Capture the cell that displays the provided text and extract its (x, y) central coordinate. 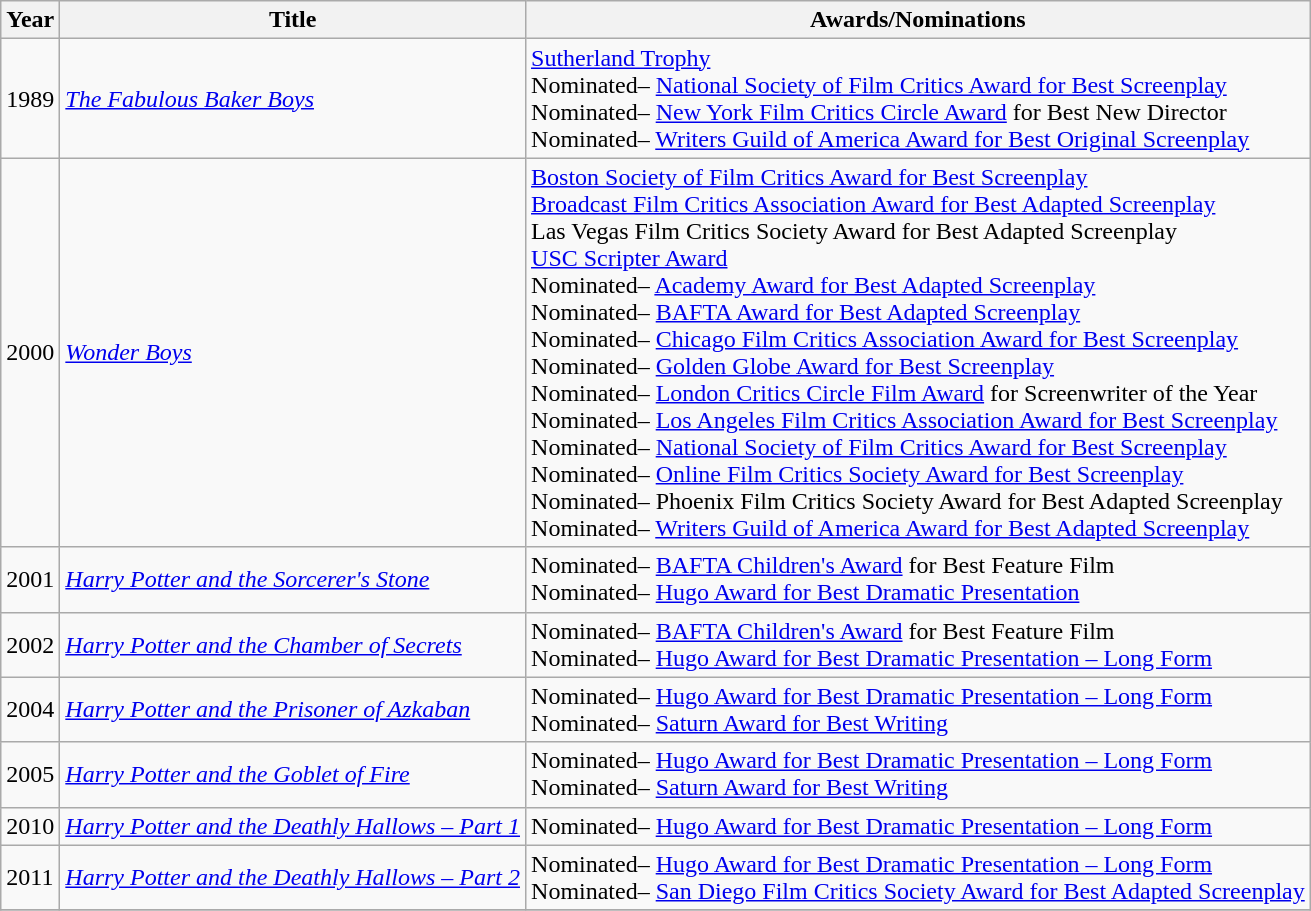
Awards/Nominations (918, 20)
Nominated– BAFTA Children's Award for Best Feature FilmNominated– Hugo Award for Best Dramatic Presentation – Long Form (918, 644)
Harry Potter and the Prisoner of Azkaban (293, 710)
2002 (30, 644)
Harry Potter and the Goblet of Fire (293, 774)
Harry Potter and the Chamber of Secrets (293, 644)
Nominated– Hugo Award for Best Dramatic Presentation – Long FormNominated– San Diego Film Critics Society Award for Best Adapted Screenplay (918, 878)
Harry Potter and the Deathly Hallows – Part 1 (293, 826)
Wonder Boys (293, 352)
Harry Potter and the Deathly Hallows – Part 2 (293, 878)
Nominated– BAFTA Children's Award for Best Feature FilmNominated– Hugo Award for Best Dramatic Presentation (918, 580)
1989 (30, 98)
2000 (30, 352)
2010 (30, 826)
2004 (30, 710)
2001 (30, 580)
2005 (30, 774)
The Fabulous Baker Boys (293, 98)
Year (30, 20)
Title (293, 20)
Nominated– Hugo Award for Best Dramatic Presentation – Long Form (918, 826)
2011 (30, 878)
Harry Potter and the Sorcerer's Stone (293, 580)
